Locate the cell with the specified text and output its [X, Y] center coordinate. 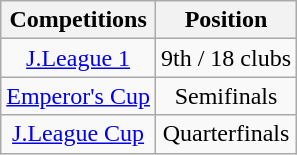
9th / 18 clubs [226, 58]
J.League Cup [78, 134]
J.League 1 [78, 58]
Competitions [78, 20]
Position [226, 20]
Quarterfinals [226, 134]
Semifinals [226, 96]
Emperor's Cup [78, 96]
